Find where the given text appears and provide that cell's center as (X, Y) coordinate. 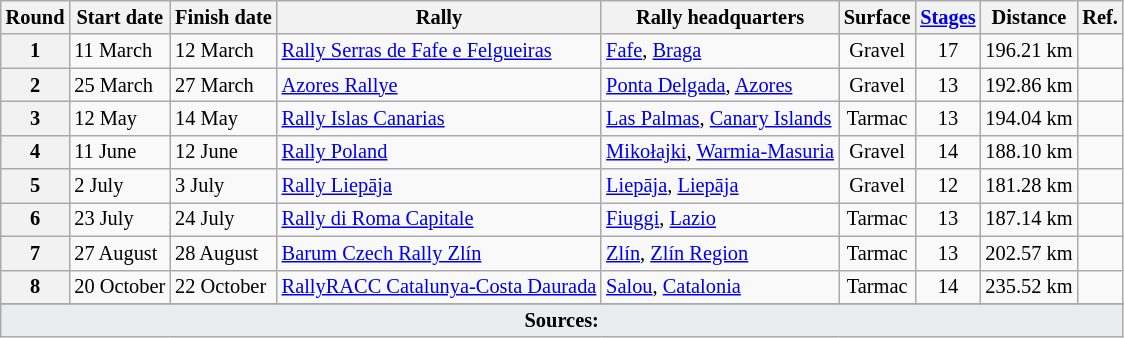
Fiuggi, Lazio (720, 219)
Rally di Roma Capitale (440, 219)
Start date (120, 17)
181.28 km (1030, 186)
7 (36, 253)
28 August (224, 253)
Las Palmas, Canary Islands (720, 118)
12 March (224, 51)
196.21 km (1030, 51)
5 (36, 186)
4 (36, 152)
Sources: (562, 320)
6 (36, 219)
187.14 km (1030, 219)
Liepāja, Liepāja (720, 186)
20 October (120, 287)
202.57 km (1030, 253)
12 May (120, 118)
14 May (224, 118)
Rally Liepāja (440, 186)
Finish date (224, 17)
2 July (120, 186)
194.04 km (1030, 118)
3 July (224, 186)
Ref. (1100, 17)
Azores Rallye (440, 85)
12 June (224, 152)
8 (36, 287)
12 (948, 186)
17 (948, 51)
23 July (120, 219)
11 June (120, 152)
3 (36, 118)
Ponta Delgada, Azores (720, 85)
Mikołajki, Warmia-Masuria (720, 152)
235.52 km (1030, 287)
Rally Poland (440, 152)
Fafe, Braga (720, 51)
Stages (948, 17)
Salou, Catalonia (720, 287)
192.86 km (1030, 85)
11 March (120, 51)
Zlín, Zlín Region (720, 253)
RallyRACC Catalunya-Costa Daurada (440, 287)
25 March (120, 85)
27 March (224, 85)
1 (36, 51)
Barum Czech Rally Zlín (440, 253)
Surface (877, 17)
Rally Islas Canarias (440, 118)
2 (36, 85)
Rally Serras de Fafe e Felgueiras (440, 51)
Rally (440, 17)
188.10 km (1030, 152)
27 August (120, 253)
22 October (224, 287)
Round (36, 17)
24 July (224, 219)
Rally headquarters (720, 17)
Distance (1030, 17)
